Search for the cell housing the specified text and yield its (X, Y) center coordinate. 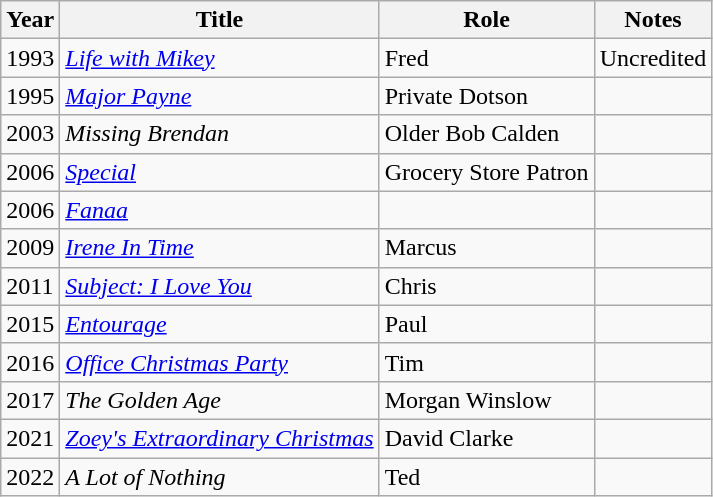
Chris (486, 286)
Office Christmas Party (220, 362)
2016 (30, 362)
Notes (653, 20)
Major Payne (220, 96)
2022 (30, 477)
2017 (30, 400)
David Clarke (486, 438)
Special (220, 172)
Uncredited (653, 58)
Marcus (486, 248)
Older Bob Calden (486, 134)
2015 (30, 324)
Tim (486, 362)
Fanaa (220, 210)
A Lot of Nothing (220, 477)
2009 (30, 248)
2003 (30, 134)
Entourage (220, 324)
Subject: I Love You (220, 286)
Life with Mikey (220, 58)
Year (30, 20)
2021 (30, 438)
1993 (30, 58)
Zoey's Extraordinary Christmas (220, 438)
Morgan Winslow (486, 400)
Grocery Store Patron (486, 172)
1995 (30, 96)
2011 (30, 286)
The Golden Age (220, 400)
Paul (486, 324)
Missing Brendan (220, 134)
Fred (486, 58)
Role (486, 20)
Irene In Time (220, 248)
Title (220, 20)
Private Dotson (486, 96)
Ted (486, 477)
